Identify which cell holds the provided text, then report its [x, y] central coordinate. 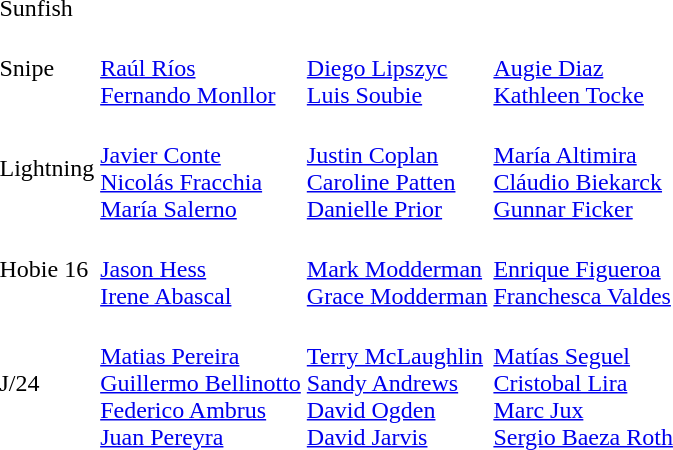
Javier ConteNicolás FracchiaMaría Salerno [201, 168]
Raúl RíosFernando Monllor [201, 68]
Jason HessIrene Abascal [201, 269]
Mark ModdermanGrace Modderman [397, 269]
Diego LipszycLuis Soubie [397, 68]
Justin CoplanCaroline PattenDanielle Prior [397, 168]
